Return the (X, Y) coordinate for the center point of the cell that contains the specified text.  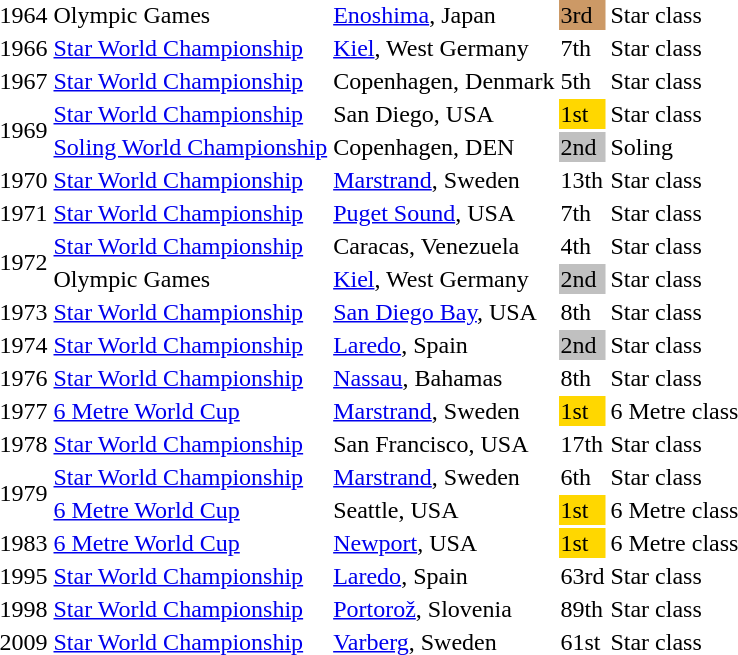
63rd (582, 576)
San Diego, USA (444, 114)
Newport, USA (444, 543)
Portorož, Slovenia (444, 609)
89th (582, 609)
San Diego Bay, USA (444, 312)
Puget Sound, USA (444, 213)
Soling World Championship (190, 147)
Copenhagen, Denmark (444, 81)
Nassau, Bahamas (444, 378)
San Francisco, USA (444, 444)
13th (582, 180)
5th (582, 81)
Copenhagen, DEN (444, 147)
Caracas, Venezuela (444, 246)
4th (582, 246)
Seattle, USA (444, 510)
17th (582, 444)
6th (582, 477)
Enoshima, Japan (444, 15)
3rd (582, 15)
